For the text-containing cell, return its midpoint in [X, Y] coordinate format. 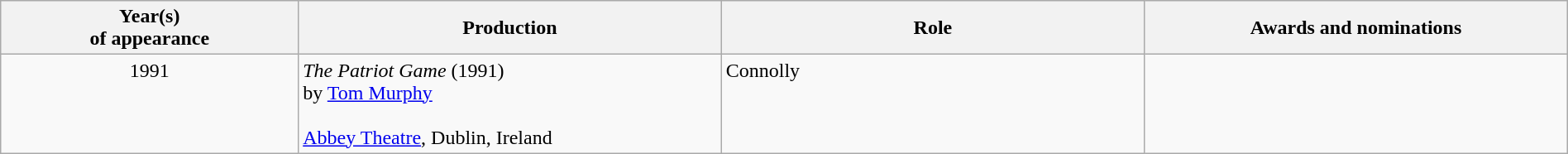
Year(s)of appearance [150, 28]
Production [510, 28]
Awards and nominations [1356, 28]
Connolly [933, 104]
1991 [150, 104]
The Patriot Game (1991)by Tom MurphyAbbey Theatre, Dublin, Ireland [510, 104]
Role [933, 28]
